Return the (x, y) coordinate for the center point of the cell that contains the specified text.  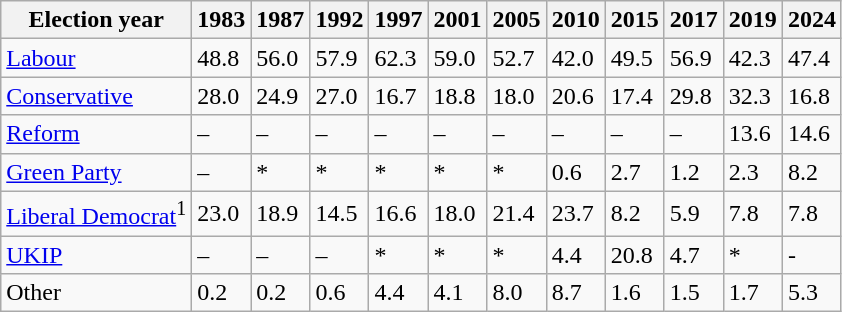
32.3 (752, 96)
4.1 (458, 293)
56.9 (694, 58)
Green Party (96, 172)
21.4 (516, 214)
1997 (398, 20)
16.7 (398, 96)
56.0 (280, 58)
49.5 (634, 58)
Reform (96, 134)
1992 (340, 20)
2019 (752, 20)
20.8 (634, 255)
Liberal Democrat1 (96, 214)
42.3 (752, 58)
1.2 (694, 172)
47.4 (812, 58)
8.7 (576, 293)
59.0 (458, 58)
24.9 (280, 96)
48.8 (222, 58)
18.8 (458, 96)
18.9 (280, 214)
14.5 (340, 214)
Labour (96, 58)
2.3 (752, 172)
57.9 (340, 58)
2015 (634, 20)
16.6 (398, 214)
2.7 (634, 172)
1.7 (752, 293)
52.7 (516, 58)
17.4 (634, 96)
2010 (576, 20)
5.3 (812, 293)
5.9 (694, 214)
1987 (280, 20)
27.0 (340, 96)
2001 (458, 20)
2024 (812, 20)
1983 (222, 20)
- (812, 255)
28.0 (222, 96)
20.6 (576, 96)
42.0 (576, 58)
16.8 (812, 96)
23.0 (222, 214)
23.7 (576, 214)
13.6 (752, 134)
UKIP (96, 255)
Other (96, 293)
Election year (96, 20)
2005 (516, 20)
29.8 (694, 96)
14.6 (812, 134)
1.5 (694, 293)
1.6 (634, 293)
62.3 (398, 58)
4.7 (694, 255)
8.0 (516, 293)
2017 (694, 20)
Conservative (96, 96)
